Identify which cell holds the provided text, then report its [x, y] central coordinate. 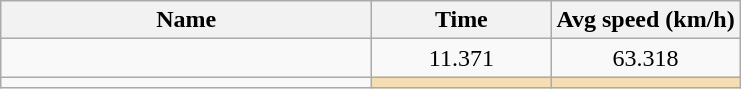
Name [186, 20]
Avg speed (km/h) [646, 20]
Time [462, 20]
11.371 [462, 58]
63.318 [646, 58]
